For the text-containing cell, return its midpoint in (x, y) coordinate format. 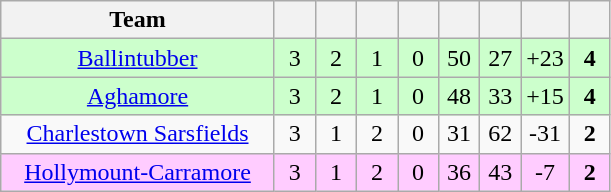
-31 (546, 134)
43 (500, 172)
+15 (546, 96)
48 (460, 96)
Aghamore (138, 96)
33 (500, 96)
50 (460, 58)
27 (500, 58)
36 (460, 172)
31 (460, 134)
+23 (546, 58)
Ballintubber (138, 58)
Charlestown Sarsfields (138, 134)
62 (500, 134)
Hollymount-Carramore (138, 172)
Team (138, 20)
-7 (546, 172)
